From the cell containing the given text, extract its center point as (X, Y) coordinate. 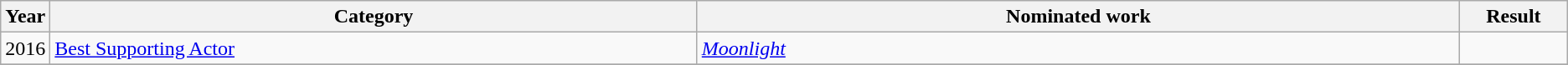
Moonlight (1078, 48)
Year (25, 17)
Result (1514, 17)
Nominated work (1078, 17)
Category (374, 17)
2016 (25, 48)
Best Supporting Actor (374, 48)
